Return [x, y] of the center of cell containing provided text 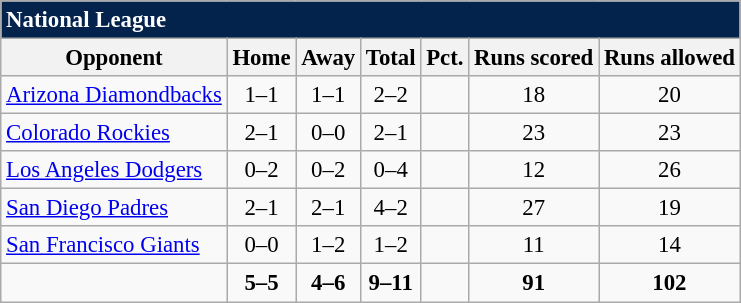
11 [534, 245]
Pct. [445, 58]
4–2 [390, 208]
14 [670, 245]
5–5 [262, 283]
26 [670, 170]
19 [670, 208]
Runs allowed [670, 58]
Opponent [114, 58]
91 [534, 283]
20 [670, 95]
National League [370, 20]
Colorado Rockies [114, 133]
Runs scored [534, 58]
Away [328, 58]
Home [262, 58]
San Diego Padres [114, 208]
Total [390, 58]
27 [534, 208]
18 [534, 95]
0–4 [390, 170]
San Francisco Giants [114, 245]
12 [534, 170]
102 [670, 283]
9–11 [390, 283]
4–6 [328, 283]
Los Angeles Dodgers [114, 170]
Arizona Diamondbacks [114, 95]
2–2 [390, 95]
